For the text-containing cell, return its midpoint in (x, y) coordinate format. 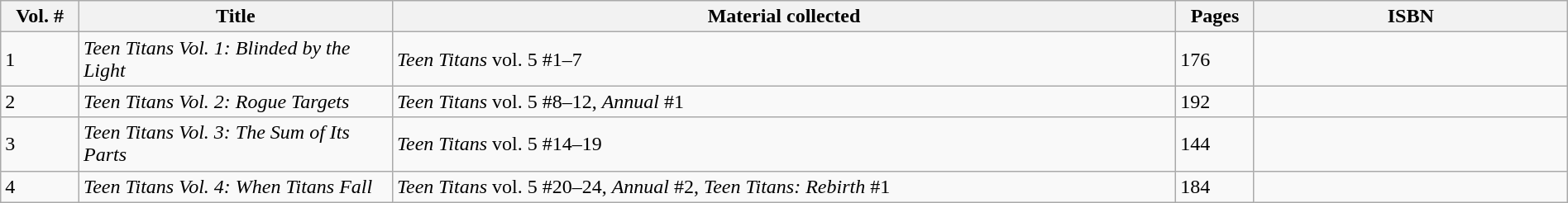
Teen Titans Vol. 1: Blinded by the Light (235, 59)
1 (40, 59)
Teen Titans vol. 5 #1–7 (784, 59)
Teen Titans Vol. 3: The Sum of Its Parts (235, 144)
184 (1216, 186)
Title (235, 17)
4 (40, 186)
3 (40, 144)
Teen Titans Vol. 2: Rogue Targets (235, 101)
Pages (1216, 17)
2 (40, 101)
192 (1216, 101)
Vol. # (40, 17)
Teen Titans vol. 5 #14–19 (784, 144)
Material collected (784, 17)
Teen Titans vol. 5 #20–24, Annual #2, Teen Titans: Rebirth #1 (784, 186)
ISBN (1411, 17)
176 (1216, 59)
Teen Titans Vol. 4: When Titans Fall (235, 186)
144 (1216, 144)
Teen Titans vol. 5 #8–12, Annual #1 (784, 101)
